Provide the (x, y) coordinate of the cell's center where the given text is located.  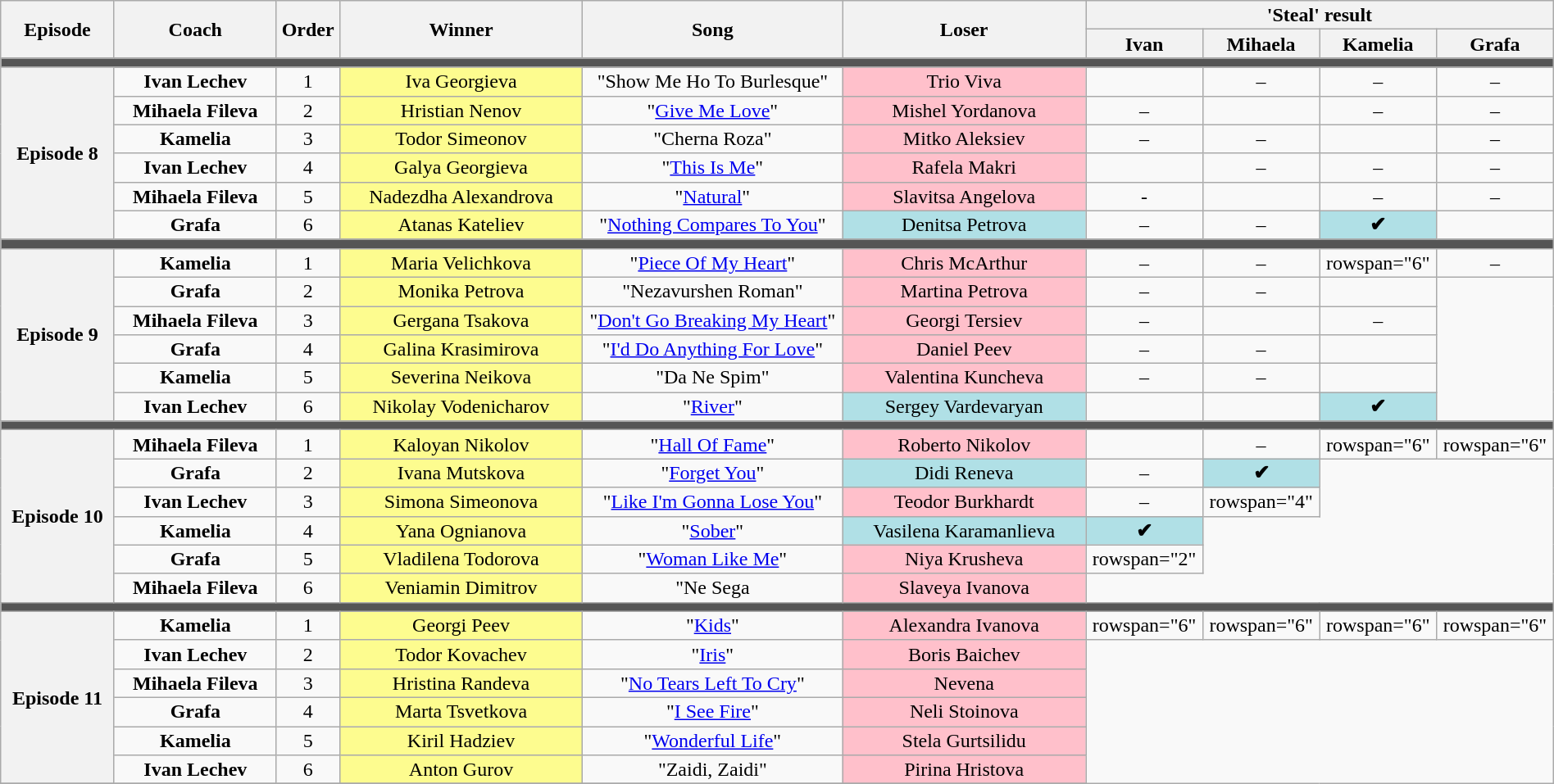
rowspan="2" (1144, 559)
Neli Stoinova (964, 711)
Alexandra Ivanova (964, 626)
"Give Me Love" (713, 110)
Martina Petrova (964, 292)
'Steal' result (1320, 15)
"Ne Sega (713, 588)
"Zaidi, Zaidi" (713, 770)
"This Is Me" (713, 167)
"Piece Of My Heart" (713, 262)
"Kids" (713, 626)
Simona Simeonova (461, 501)
Hristina Randeva (461, 683)
Georgi Peev (461, 626)
Denitsa Petrova (964, 224)
Song (713, 29)
Maria Velichkova (461, 262)
Episode 11 (57, 697)
"Natural" (713, 197)
"Show Me Ho To Burlesque" (713, 82)
Georgi Tersiev (964, 321)
Todor Simeonov (461, 139)
Roberto Nikolov (964, 444)
"I'd Do Anything For Love" (713, 349)
Mishel Yordanova (964, 110)
- (1144, 197)
"Cherna Roza" (713, 139)
Nevena (964, 683)
Galina Krasimirova (461, 349)
"River" (713, 406)
Monika Petrova (461, 292)
Nadezdha Alexandrova (461, 197)
Chris McArthur (964, 262)
Winner (461, 29)
Niya Krusheva (964, 559)
Slaveya Ivanova (964, 588)
"Woman Like Me" (713, 559)
Vasilena Karamanlieva (964, 531)
"Iris" (713, 654)
Ivan (1144, 44)
Mihaela (1261, 44)
"Nezavurshen Roman" (713, 292)
Gergana Tsakova (461, 321)
"Sober" (713, 531)
Coach (195, 29)
Episode 9 (57, 334)
Galya Georgieva (461, 167)
Ivana Mutskova (461, 474)
Nikolay Vodenicharov (461, 406)
rowspan="4" (1261, 501)
Todor Kovachev (461, 654)
Stela Gurtsilidu (964, 741)
"Forget You" (713, 474)
Slavitsa Angelova (964, 197)
Episode 10 (57, 516)
Atanas Kateliev (461, 224)
Iva Georgieva (461, 82)
Didi Reneva (964, 474)
Episode (57, 29)
Vladilena Todorova (461, 559)
Order (308, 29)
"I See Fire" (713, 711)
Kiril Hadziev (461, 741)
Rafela Makri (964, 167)
Teodor Burkhardt (964, 501)
"Wonderful Life" (713, 741)
Severina Neikova (461, 378)
Trio Viva (964, 82)
Hristian Nenov (461, 110)
Boris Baichev (964, 654)
Daniel Peev (964, 349)
Sergey Vardevaryan (964, 406)
Anton Gurov (461, 770)
Valentina Kuncheva (964, 378)
"No Tears Left To Cry" (713, 683)
Episode 8 (57, 153)
Marta Tsvetkova (461, 711)
"Nothing Compares To You" (713, 224)
"Da Ne Spim" (713, 378)
"Don't Go Breaking My Heart" (713, 321)
Kaloyan Nikolov (461, 444)
Mitko Aleksiev (964, 139)
Yana Ognianova (461, 531)
Veniamin Dimitrov (461, 588)
Pirina Hristova (964, 770)
"Hall Of Fame" (713, 444)
"Like I'm Gonna Lose You" (713, 501)
Loser (964, 29)
